Capture the cell that displays the provided text and extract its (x, y) central coordinate. 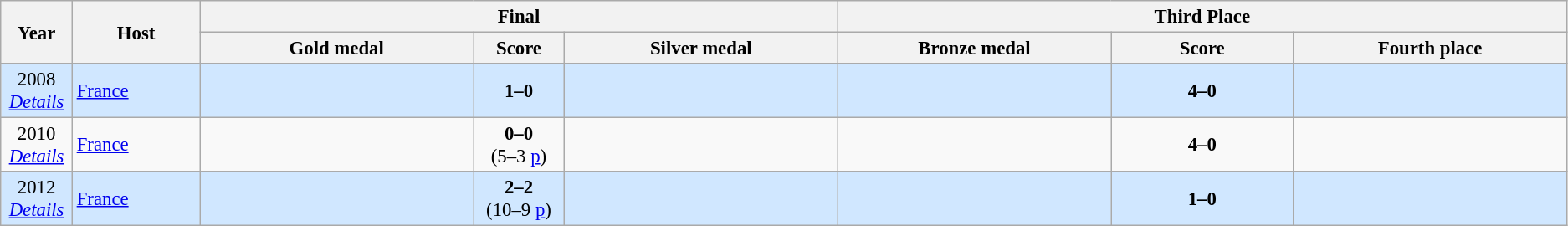
0–0(5–3 p) (519, 146)
Gold medal (336, 49)
Silver medal (701, 49)
Final (519, 17)
Fourth place (1431, 49)
Year (37, 32)
Bronze medal (974, 49)
2008Details (37, 90)
2–2(10–9 p) (519, 199)
2012Details (37, 199)
2010Details (37, 146)
Third Place (1202, 17)
Host (136, 32)
